Locate the cell with the specified text and output its (X, Y) center coordinate. 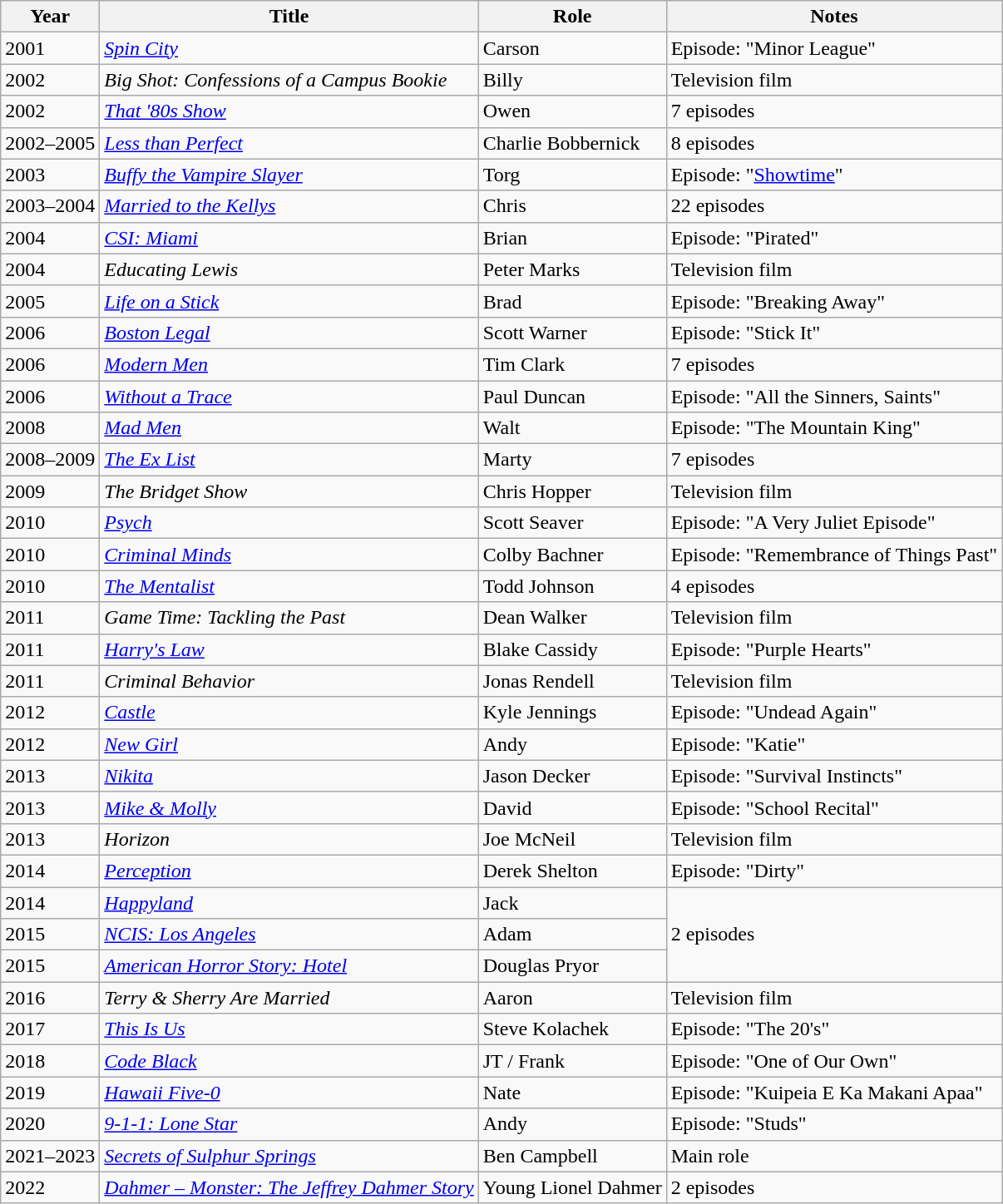
Jonas Rendell (572, 681)
Castle (289, 713)
Peter Marks (572, 269)
Happyland (289, 902)
2003–2004 (50, 206)
Psych (289, 523)
CSI: Miami (289, 238)
Terry & Sherry Are Married (289, 998)
Episode: "Studs" (833, 1124)
Secrets of Sulphur Springs (289, 1156)
Episode: "All the Sinners, Saints" (833, 397)
JT / Frank (572, 1061)
Life on a Stick (289, 301)
2001 (50, 48)
Nikita (289, 776)
Year (50, 17)
Walt (572, 428)
2008 (50, 428)
Buffy the Vampire Slayer (289, 175)
NCIS: Los Angeles (289, 935)
Modern Men (289, 364)
Charlie Bobbernick (572, 143)
Brian (572, 238)
Nate (572, 1093)
2003 (50, 175)
2022 (50, 1187)
Todd Johnson (572, 586)
Title (289, 17)
2016 (50, 998)
Episode: "Katie" (833, 744)
Big Shot: Confessions of a Campus Bookie (289, 80)
Less than Perfect (289, 143)
Episode: "School Recital" (833, 807)
Episode: "Showtime" (833, 175)
2018 (50, 1061)
Colby Bachner (572, 555)
Criminal Behavior (289, 681)
Boston Legal (289, 333)
Brad (572, 301)
Episode: "A Very Juliet Episode" (833, 523)
This Is Us (289, 1029)
2021–2023 (50, 1156)
Scott Warner (572, 333)
Owen (572, 111)
Episode: "Undead Again" (833, 713)
Episode: "Survival Instincts" (833, 776)
Derek Shelton (572, 871)
Young Lionel Dahmer (572, 1187)
2005 (50, 301)
Marty (572, 460)
Scott Seaver (572, 523)
Notes (833, 17)
Tim Clark (572, 364)
Aaron (572, 998)
2002–2005 (50, 143)
4 episodes (833, 586)
9-1-1: Lone Star (289, 1124)
That '80s Show (289, 111)
American Horror Story: Hotel (289, 966)
Main role (833, 1156)
Episode: "Kuipeia E Ka Makani Apaa" (833, 1093)
Episode: "Remembrance of Things Past" (833, 555)
Harry's Law (289, 649)
Episode: "Breaking Away" (833, 301)
Hawaii Five-0 (289, 1093)
Carson (572, 48)
The Bridget Show (289, 491)
Code Black (289, 1061)
Ben Campbell (572, 1156)
Douglas Pryor (572, 966)
The Mentalist (289, 586)
Spin City (289, 48)
Married to the Kellys (289, 206)
Criminal Minds (289, 555)
Torg (572, 175)
Episode: "The 20's" (833, 1029)
2019 (50, 1093)
Horizon (289, 839)
Blake Cassidy (572, 649)
Mike & Molly (289, 807)
Perception (289, 871)
The Ex List (289, 460)
Episode: "Purple Hearts" (833, 649)
Dean Walker (572, 618)
Chris (572, 206)
Paul Duncan (572, 397)
Billy (572, 80)
Educating Lewis (289, 269)
Episode: "Stick It" (833, 333)
Kyle Jennings (572, 713)
Episode: "Dirty" (833, 871)
Game Time: Tackling the Past (289, 618)
2020 (50, 1124)
Episode: "Pirated" (833, 238)
2009 (50, 491)
Without a Trace (289, 397)
New Girl (289, 744)
Episode: "The Mountain King" (833, 428)
8 episodes (833, 143)
Steve Kolachek (572, 1029)
22 episodes (833, 206)
Dahmer – Monster: The Jeffrey Dahmer Story (289, 1187)
David (572, 807)
Role (572, 17)
2017 (50, 1029)
Chris Hopper (572, 491)
Episode: "Minor League" (833, 48)
Mad Men (289, 428)
Jason Decker (572, 776)
Adam (572, 935)
Episode: "One of Our Own" (833, 1061)
2008–2009 (50, 460)
Jack (572, 902)
Joe McNeil (572, 839)
